Search for the cell housing the specified text and yield its (x, y) center coordinate. 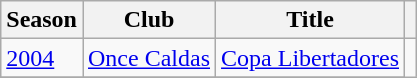
2004 (42, 58)
Title (310, 20)
Copa Libertadores (310, 58)
Season (42, 20)
Club (148, 20)
Once Caldas (148, 58)
